Extract the [x, y] coordinate from the center of the cell holding the provided text.  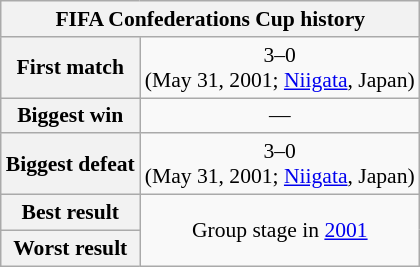
First match [70, 68]
— [280, 116]
Biggest win [70, 116]
Best result [70, 213]
Biggest defeat [70, 164]
FIFA Confederations Cup history [210, 19]
Worst result [70, 248]
Group stage in 2001 [280, 230]
